Provide the (X, Y) coordinate of the cell's center where the given text is located.  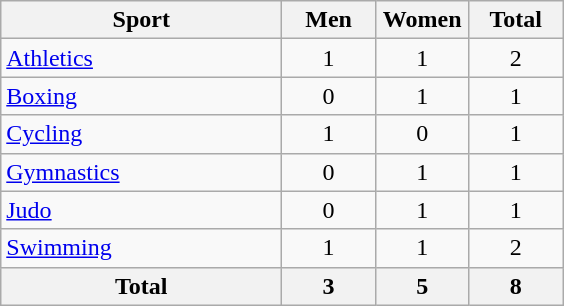
Cycling (142, 134)
Judo (142, 210)
Gymnastics (142, 172)
Athletics (142, 58)
Women (422, 20)
Boxing (142, 96)
5 (422, 286)
Swimming (142, 248)
8 (516, 286)
Men (329, 20)
Sport (142, 20)
3 (329, 286)
